Determine the [X, Y] coordinate at the center of the cell enclosing the given text.  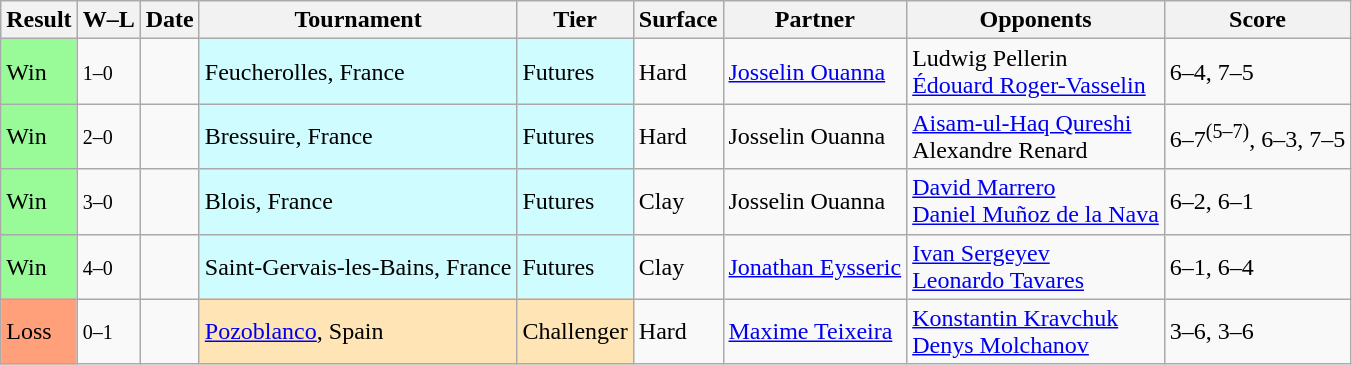
6–1, 6–4 [1257, 266]
Challenger [575, 332]
Jonathan Eysseric [815, 266]
Konstantin Kravchuk Denys Molchanov [1036, 332]
Ludwig Pellerin Édouard Roger-Vasselin [1036, 72]
Ivan Sergeyev Leonardo Tavares [1036, 266]
Bressuire, France [358, 136]
Partner [815, 20]
Tournament [358, 20]
3–0 [108, 202]
W–L [108, 20]
Blois, France [358, 202]
Pozoblanco, Spain [358, 332]
0–1 [108, 332]
Loss [39, 332]
4–0 [108, 266]
Maxime Teixeira [815, 332]
6–7(5–7), 6–3, 7–5 [1257, 136]
Tier [575, 20]
Aisam-ul-Haq Qureshi Alexandre Renard [1036, 136]
3–6, 3–6 [1257, 332]
Result [39, 20]
Saint-Gervais-les-Bains, France [358, 266]
Date [170, 20]
Score [1257, 20]
David Marrero Daniel Muñoz de la Nava [1036, 202]
Surface [678, 20]
Feucherolles, France [358, 72]
2–0 [108, 136]
Opponents [1036, 20]
6–4, 7–5 [1257, 72]
6–2, 6–1 [1257, 202]
1–0 [108, 72]
